Locate the cell with the specified text and output its [x, y] center coordinate. 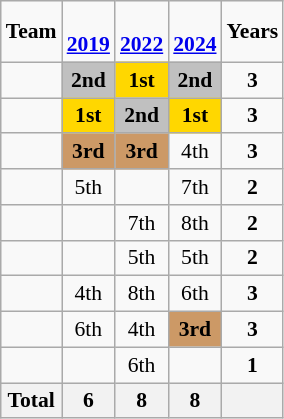
Years [253, 32]
2022 [142, 32]
Team [32, 32]
2024 [194, 32]
Total [32, 401]
6 [88, 401]
2019 [88, 32]
1 [253, 365]
